Provide the [x, y] coordinate of the cell's center where the given text is located.  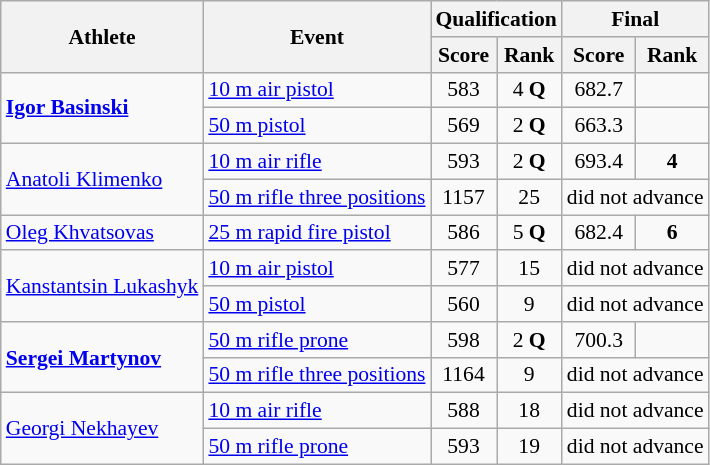
15 [530, 269]
Event [316, 36]
560 [463, 304]
25 [530, 197]
Kanstantsin Lukashyk [102, 286]
25 m rapid fire pistol [316, 233]
569 [463, 126]
1164 [463, 375]
700.3 [599, 340]
693.4 [599, 162]
586 [463, 233]
Final [636, 19]
19 [530, 447]
6 [672, 233]
Anatoli Klimenko [102, 180]
577 [463, 269]
Qualification [496, 19]
Sergei Martynov [102, 358]
18 [530, 411]
682.7 [599, 90]
5 Q [530, 233]
682.4 [599, 233]
1157 [463, 197]
588 [463, 411]
4 [672, 162]
Athlete [102, 36]
598 [463, 340]
Oleg Khvatsovas [102, 233]
4 Q [530, 90]
Igor Basinski [102, 108]
663.3 [599, 126]
Georgi Nekhayev [102, 428]
583 [463, 90]
